Output the [x, y] coordinate of the center of the cell containing the given text.  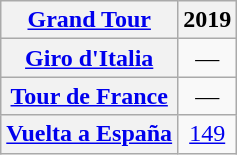
2019 [208, 20]
Grand Tour [90, 20]
149 [208, 134]
Giro d'Italia [90, 58]
Tour de France [90, 96]
Vuelta a España [90, 134]
